Search for the cell housing the specified text and yield its (x, y) center coordinate. 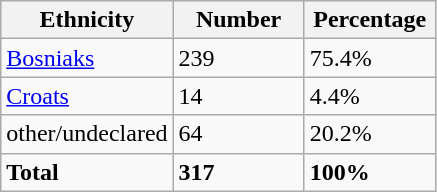
other/undeclared (87, 134)
100% (370, 172)
Total (87, 172)
Ethnicity (87, 20)
20.2% (370, 134)
Croats (87, 96)
75.4% (370, 58)
14 (238, 96)
64 (238, 134)
317 (238, 172)
4.4% (370, 96)
Bosniaks (87, 58)
239 (238, 58)
Percentage (370, 20)
Number (238, 20)
